Locate the cell with the specified text and output its (x, y) center coordinate. 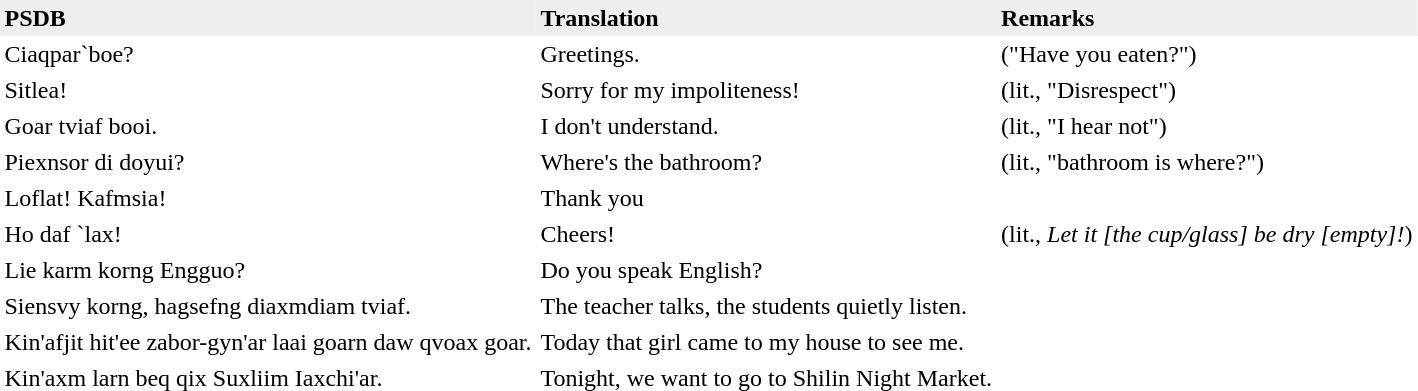
Ho daf `lax! (268, 234)
PSDB (268, 18)
(lit., "bathroom is where?") (1207, 162)
("Have you eaten?") (1207, 54)
Piexnsor di doyui? (268, 162)
Kin'afjit hit'ee zabor-gyn'ar laai goarn daw qvoax goar. (268, 342)
(lit., "I hear not") (1207, 126)
(lit., "Disrespect") (1207, 90)
Sorry for my impoliteness! (766, 90)
Sitlea! (268, 90)
Loflat! Kafmsia! (268, 198)
Where's the bathroom? (766, 162)
Greetings. (766, 54)
Today that girl came to my house to see me. (766, 342)
Goar tviaf booi. (268, 126)
Remarks (1207, 18)
Cheers! (766, 234)
Lie karm korng Engguo? (268, 270)
Ciaqpar`boe? (268, 54)
Do you speak English? (766, 270)
Thank you (766, 198)
Translation (766, 18)
I don't understand. (766, 126)
The teacher talks, the students quietly listen. (766, 306)
Siensvy korng, hagsefng diaxmdiam tviaf. (268, 306)
(lit., Let it [the cup/glass] be dry [empty]!) (1207, 234)
